Detect which cell encompasses the target text, then output its (X, Y) center coordinate. 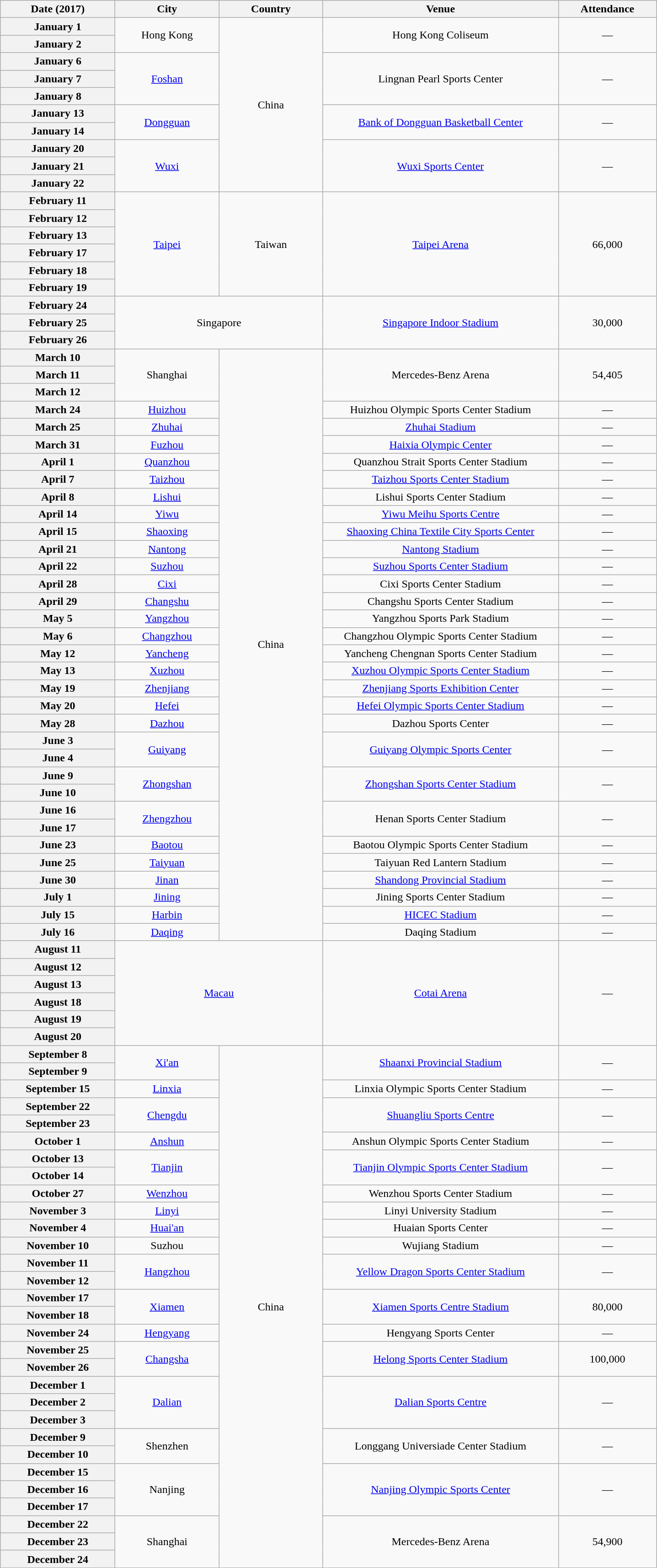
Cotai Arena (441, 993)
Shaoxing China Textile City Sports Center (441, 532)
December 22 (58, 1524)
March 24 (58, 410)
February 12 (58, 218)
Quanzhou Strait Sports Center Stadium (441, 462)
Chengdu (167, 1115)
Shandong Provincial Stadium (441, 880)
Hefei Olympic Sports Center Stadium (441, 706)
January 2 (58, 44)
54,405 (607, 375)
Linxia (167, 1089)
November 3 (58, 1211)
May 28 (58, 723)
January 14 (58, 131)
Zhuhai (167, 427)
Zhengzhou (167, 819)
Huai'an (167, 1228)
City (167, 9)
November 26 (58, 1368)
December 15 (58, 1472)
November 12 (58, 1280)
June 30 (58, 880)
Changsha (167, 1359)
Hong Kong Coliseum (441, 35)
Venue (441, 9)
November 4 (58, 1228)
November 24 (58, 1333)
HICEC Stadium (441, 915)
Tianjin (167, 1167)
September 9 (58, 1072)
Changzhou Olympic Sports Center Stadium (441, 636)
November 10 (58, 1245)
February 26 (58, 340)
Dalian (167, 1402)
Fuzhou (167, 444)
Taiwan (271, 244)
Dazhou Sports Center (441, 723)
Nanjing (167, 1489)
June 16 (58, 810)
Linxia Olympic Sports Center Stadium (441, 1089)
54,900 (607, 1541)
August 18 (58, 1002)
August 19 (58, 1019)
November 25 (58, 1350)
January 21 (58, 166)
Nantong Stadium (441, 549)
Guiyang Olympic Sports Center (441, 749)
October 14 (58, 1176)
Linyi (167, 1211)
February 18 (58, 270)
Xiamen (167, 1306)
January 8 (58, 96)
June 9 (58, 776)
Taiyuan (167, 862)
February 19 (58, 288)
Cixi Sports Center Stadium (441, 584)
Singapore (219, 323)
April 7 (58, 479)
Dalian Sports Centre (441, 1402)
Tianjin Olympic Sports Center Stadium (441, 1167)
Huaian Sports Center (441, 1228)
April 1 (58, 462)
Zhenjiang (167, 688)
March 25 (58, 427)
January 7 (58, 79)
Zhenjiang Sports Exhibition Center (441, 688)
August 20 (58, 1036)
Hengyang Sports Center (441, 1333)
Hefei (167, 706)
Longgang Universiade Center Stadium (441, 1446)
January 1 (58, 27)
December 23 (58, 1541)
Macau (219, 993)
Harbin (167, 915)
Taizhou (167, 479)
Hengyang (167, 1333)
Lishui (167, 496)
Yellow Dragon Sports Center Stadium (441, 1272)
Taipei (167, 244)
April 28 (58, 584)
Dongguan (167, 122)
Jining Sports Center Stadium (441, 897)
November 11 (58, 1263)
May 12 (58, 653)
Wuxi Sports Center (441, 166)
April 15 (58, 532)
Dazhou (167, 723)
November 18 (58, 1315)
November 17 (58, 1298)
March 10 (58, 357)
Anshun (167, 1141)
January 22 (58, 183)
Yangzhou Sports Park Stadium (441, 619)
Cixi (167, 584)
Yancheng Chengnan Sports Center Stadium (441, 653)
Shaanxi Provincial Stadium (441, 1062)
Hong Kong (167, 35)
Huizhou (167, 410)
Daqing Stadium (441, 932)
December 24 (58, 1559)
April 22 (58, 566)
February 13 (58, 236)
May 5 (58, 619)
September 8 (58, 1054)
Nanjing Olympic Sports Center (441, 1489)
Wuxi (167, 166)
Changshu (167, 601)
Xiamen Sports Centre Stadium (441, 1306)
Linyi University Stadium (441, 1211)
Anshun Olympic Sports Center Stadium (441, 1141)
Wenzhou (167, 1193)
March 12 (58, 392)
September 23 (58, 1124)
Haixia Olympic Center (441, 444)
Yangzhou (167, 619)
June 3 (58, 740)
Shaoxing (167, 532)
December 3 (58, 1420)
June 25 (58, 862)
May 20 (58, 706)
January 20 (58, 148)
October 1 (58, 1141)
Xuzhou (167, 671)
Country (271, 9)
Huizhou Olympic Sports Center Stadium (441, 410)
April 29 (58, 601)
July 16 (58, 932)
Quanzhou (167, 462)
Singapore Indoor Stadium (441, 323)
Taiyuan Red Lantern Stadium (441, 862)
February 11 (58, 200)
Baotou Olympic Sports Center Stadium (441, 845)
Lishui Sports Center Stadium (441, 496)
Zhongshan (167, 784)
December 17 (58, 1507)
Yancheng (167, 653)
May 13 (58, 671)
May 6 (58, 636)
February 24 (58, 305)
Shuangliu Sports Centre (441, 1115)
Jinan (167, 880)
August 11 (58, 949)
100,000 (607, 1359)
Shenzhen (167, 1446)
30,000 (607, 323)
February 25 (58, 323)
66,000 (607, 244)
Bank of Dongguan Basketball Center (441, 122)
Xi'an (167, 1062)
February 17 (58, 253)
December 10 (58, 1455)
Guiyang (167, 749)
August 13 (58, 984)
December 1 (58, 1385)
Yiwu Meihu Sports Centre (441, 514)
Helong Sports Center Stadium (441, 1359)
Yiwu (167, 514)
May 19 (58, 688)
August 12 (58, 967)
Jining (167, 897)
March 31 (58, 444)
January 13 (58, 113)
July 1 (58, 897)
Zhongshan Sports Center Stadium (441, 784)
October 27 (58, 1193)
Attendance (607, 9)
Zhuhai Stadium (441, 427)
Changzhou (167, 636)
December 16 (58, 1489)
80,000 (607, 1306)
July 15 (58, 915)
Hangzhou (167, 1272)
Baotou (167, 845)
Nantong (167, 549)
September 15 (58, 1089)
June 4 (58, 758)
June 23 (58, 845)
September 22 (58, 1106)
Date (2017) (58, 9)
June 10 (58, 793)
Henan Sports Center Stadium (441, 819)
Changshu Sports Center Stadium (441, 601)
March 11 (58, 375)
Wenzhou Sports Center Stadium (441, 1193)
October 13 (58, 1158)
April 8 (58, 496)
April 21 (58, 549)
January 6 (58, 61)
Taipei Arena (441, 244)
December 2 (58, 1402)
April 14 (58, 514)
Taizhou Sports Center Stadium (441, 479)
Wujiang Stadium (441, 1245)
Xuzhou Olympic Sports Center Stadium (441, 671)
June 17 (58, 828)
Lingnan Pearl Sports Center (441, 79)
Daqing (167, 932)
Foshan (167, 79)
December 9 (58, 1437)
Suzhou Sports Center Stadium (441, 566)
